Return the (x, y) coordinate for the center point of the cell that contains the specified text.  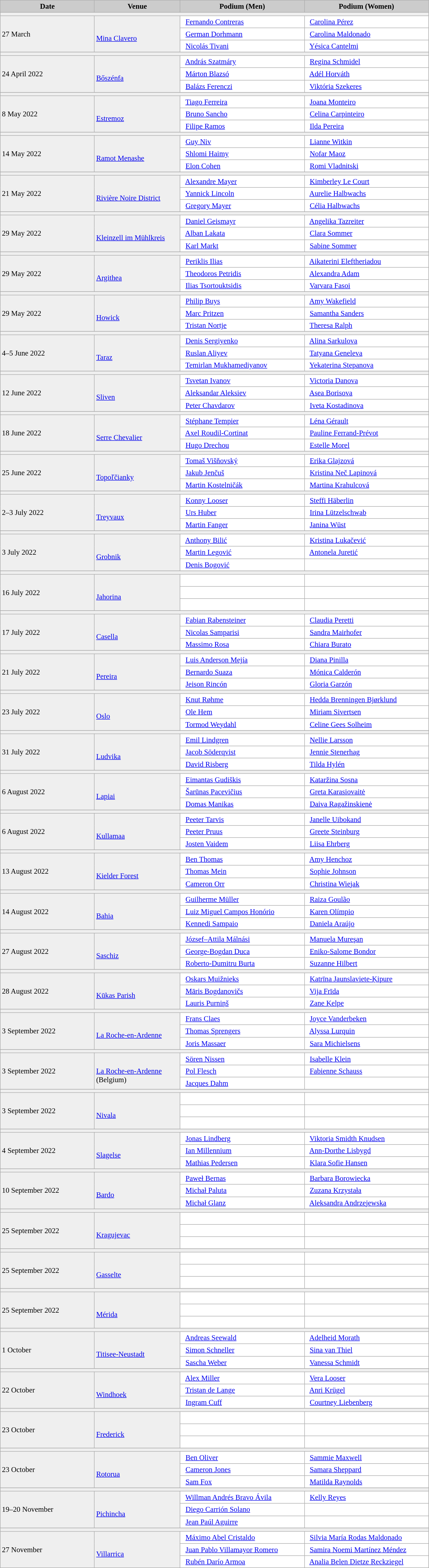
Tatyana Geneleva (366, 353)
Liisa Ehrberg (366, 844)
Jakub Jenčuš (242, 473)
Kielder Forest (137, 871)
Célia Halbwachs (366, 206)
Pichincha (137, 1509)
Rubén Darío Armoa (242, 1562)
Samantha Sanders (366, 313)
Martin Legović (242, 553)
Klara Sofie Hansen (366, 1163)
Tiago Ferreira (242, 102)
Daniel Geismayr (242, 221)
Frederick (137, 1430)
Jennie Stenerhag (366, 752)
Denis Bogović (242, 565)
Greta Karasiovaitė (366, 792)
Date (47, 6)
Janina Wüst (366, 525)
Anthony Bilić (242, 540)
Peter Chavdarov (242, 405)
Mérida (137, 1310)
23 July 2022 (47, 712)
Sophie Johnson (366, 872)
Celina Carpinteiro (366, 114)
Ramot Menashe (137, 154)
Angelika Tazreiter (366, 221)
Casella (137, 632)
Alyssa Lurquin (366, 1031)
Kimberley Le Court (366, 182)
27 March (47, 34)
Asea Borisova (366, 393)
Amy Henchoz (366, 859)
Kullamaa (137, 832)
Nivala (137, 1111)
Marc Pritzen (242, 313)
Periklis Ilias (242, 261)
Rotorua (137, 1470)
Alban Lakata (242, 234)
Howick (137, 314)
Thomas Sprengers (242, 1031)
Steffi Häberlin (366, 501)
Eimantas Gudiškis (242, 780)
Iveta Kostadinova (366, 405)
German Dorhmann (242, 34)
Fernando Contreras (242, 22)
Estelle Morel (366, 445)
Knut Røhme (242, 700)
Martina Krahulcová (366, 485)
Bardo (137, 1191)
Diana Pinilla (366, 660)
Saschiz (137, 952)
Romi Vladnitski (366, 166)
Bőszénfa (137, 74)
Massimo Rosa (242, 645)
17 July 2022 (47, 632)
Tristan Nortje (242, 325)
Luiz Miguel Campos Honório (242, 912)
Ingram Cuff (242, 1402)
4–5 June 2022 (47, 353)
Viktoria Smidth Knudsen (366, 1139)
Podium (Women) (366, 6)
Ilias Tsortouktsidis (242, 286)
Stéphane Tempier (242, 421)
Jean Paúl Aguirre (242, 1522)
Mina Clavero (137, 34)
Zuzana Krzystała (366, 1191)
George-Bogdan Duca (242, 951)
Carolina Maldonado (366, 34)
Victoria Danova (366, 381)
13 August 2022 (47, 871)
Willman Andrés Bravo Ávila (242, 1498)
Guy Niv (242, 142)
Barbara Borowiecka (366, 1179)
Titisee-Neustadt (137, 1350)
Frans Claes (242, 1019)
Gasselte (137, 1270)
Denis Sergiyenko (242, 341)
Kragujevac (137, 1230)
Daiva Ragažinskienė (366, 804)
Miriam Sivertsen (366, 712)
Vanessa Schmidt (366, 1362)
Grobnik (137, 553)
Ruslan Aliyev (242, 353)
21 July 2022 (47, 672)
Podium (Men) (242, 6)
Roberto-Dumitru Burta (242, 964)
Ben Oliver (242, 1458)
Simon Schneller (242, 1350)
La Roche-en-Ardenne (137, 1031)
Courtney Liebenberg (366, 1402)
Amy Wakefield (366, 301)
Temirlan Mukhamediyanov (242, 365)
Karen Olímpio (366, 912)
Oslo (137, 712)
Slagelse (137, 1151)
La Roche-en-Ardenne (Belgium) (137, 1071)
Shlomi Haimy (242, 154)
18 June 2022 (47, 433)
Cameron Orr (242, 884)
10 September 2022 (47, 1191)
Viktória Szekeres (366, 86)
Filipe Ramos (242, 126)
Isabelle Klein (366, 1059)
Suzanne Hilbert (366, 964)
Nicolás Tivani (242, 46)
Ole Hem (242, 712)
Anri Krügel (366, 1390)
Michał Glanz (242, 1203)
Analia Belen Dietze Reckziegel (366, 1562)
Márton Blazsó (242, 74)
Luis Anderson Mejía (242, 660)
Guilherme Müller (242, 899)
27 August 2022 (47, 952)
Kataržina Sosna (366, 780)
Zane Ķelpe (366, 1003)
Carolina Pérez (366, 22)
Hedda Brenningen Bjørklund (366, 700)
Diego Carrión Solano (242, 1510)
Adél Horváth (366, 74)
Nellie Larsson (366, 740)
Sascha Weber (242, 1362)
Paweł Bernas (242, 1179)
Domas Manikas (242, 804)
Juan Pablo Villamayor Romero (242, 1550)
Emil Lindgren (242, 740)
Axel Roudil-Cortinat (242, 433)
Yésica Cantelmi (366, 46)
Kleinzell im Mühlkreis (137, 233)
Fabienne Schauss (366, 1071)
Thomas Mein (242, 872)
Tristan de Lange (242, 1390)
Aleksandar Aleksiev (242, 393)
Ann-Dorthe Lisbygd (366, 1151)
Vera Looser (366, 1378)
Samira Noemi Martínez Méndez (366, 1550)
Michał Paluta (242, 1191)
Manuela Mureşan (366, 939)
14 May 2022 (47, 154)
Theodoros Petridis (242, 273)
Konny Looser (242, 501)
Andreas Seewald (242, 1338)
Bahia (137, 912)
Regina Schmidel (366, 62)
Celine Gees Solheim (366, 724)
Tilda Hylén (366, 764)
András Szatmáry (242, 62)
Katrīna Jaunslaviete-Ķipure (366, 979)
25 June 2022 (47, 473)
Erika Glajzová (366, 461)
Sören Nissen (242, 1059)
Aikaterini Eleftheriadou (366, 261)
Clara Sommer (366, 234)
Alex Miller (242, 1378)
Sam Fox (242, 1482)
Lauris Purniņš (242, 1003)
24 April 2022 (47, 74)
Windhoek (137, 1390)
1 October (47, 1350)
2–3 July 2022 (47, 513)
Philip Buys (242, 301)
16 July 2022 (47, 592)
Fabian Rabensteiner (242, 620)
28 August 2022 (47, 991)
Hugo Drechou (242, 445)
Kristina Neč Lapinová (366, 473)
Vija Frīda (366, 991)
Rivière Noire District (137, 194)
19–20 November (47, 1509)
Antonela Juretić (366, 553)
Sara Michielsens (366, 1043)
Bernardo Suaza (242, 672)
Silvia María Rodas Maldonado (366, 1537)
Yekaterina Stepanova (366, 365)
Cameron Jones (242, 1470)
Urs Huber (242, 513)
Gregory Mayer (242, 206)
Sabine Sommer (366, 246)
Māris Bogdanovičs (242, 991)
Gloria Garzón (366, 684)
Elon Cohen (242, 166)
Šarūnas Pacevičius (242, 792)
Topoľčianky (137, 473)
31 July 2022 (47, 752)
Argithea (137, 273)
Lianne Witkin (366, 142)
Alexandre Mayer (242, 182)
Tsvetan Ivanov (242, 381)
Greete Steinburg (366, 832)
4 September 2022 (47, 1151)
Pol Flesch (242, 1071)
Samara Sheppard (366, 1470)
Jacques Dahm (242, 1083)
Sandra Mairhofer (366, 632)
Daniela Araújo (366, 924)
Theresa Ralph (366, 325)
Jonas Lindberg (242, 1139)
Taraz (137, 353)
Yannick Lincoln (242, 194)
Josten Vaidem (242, 844)
Ludvika (137, 752)
Jeison Rincón (242, 684)
Kūkas Parish (137, 991)
12 June 2022 (47, 393)
3 July 2022 (47, 553)
21 May 2022 (47, 194)
Serre Chevalier (137, 433)
Kennedi Sampaio (242, 924)
Sina van Thiel (366, 1350)
Lapiai (137, 792)
Karl Markt (242, 246)
Nofar Maoz (366, 154)
Oskars Muižnieks (242, 979)
Aurelie Halbwachs (366, 194)
Mathias Pedersen (242, 1163)
Joyce Vanderbeken (366, 1019)
8 May 2022 (47, 114)
Joris Massaer (242, 1043)
Alina Sarkulova (366, 341)
Eniko-Salome Bondor (366, 951)
Sammie Maxwell (366, 1458)
Kelly Reyes (366, 1498)
Pauline Ferrand-Prévot (366, 433)
Bruno Sancho (242, 114)
Venue (137, 6)
Nicolas Samparisi (242, 632)
Ilda Pereira (366, 126)
Kristina Lukačević (366, 540)
Adelheid Morath (366, 1338)
Peeter Pruus (242, 832)
Máximo Abel Cristaldo (242, 1537)
Janelle Uibokand (366, 820)
Tomaš Višňovský (242, 461)
Tormod Weydahl (242, 724)
József–Attila Málnási (242, 939)
Estremoz (137, 114)
Matilda Raynolds (366, 1482)
Christina Wiejak (366, 884)
Martin Fanger (242, 525)
Chiara Burato (366, 645)
Aleksandra Andrzejewska (366, 1203)
David Risberg (242, 764)
Villarrica (137, 1550)
Jacob Söderqvist (242, 752)
Alexandra Adam (366, 273)
22 October (47, 1390)
Varvara Fasoi (366, 286)
Jahorina (137, 592)
Joana Monteiro (366, 102)
Claudia Peretti (366, 620)
Mónica Calderón (366, 672)
14 August 2022 (47, 912)
Léna Gérault (366, 421)
Pereira (137, 672)
Raiza Goulão (366, 899)
Sliven (137, 393)
Martin Kostelničák (242, 485)
Treyvaux (137, 513)
Balázs Ferenczi (242, 86)
27 November (47, 1550)
Ian Millennium (242, 1151)
Irina Lützelschwab (366, 513)
Ben Thomas (242, 859)
Peeter Tarvis (242, 820)
